Return [x, y] of the center of cell containing provided text 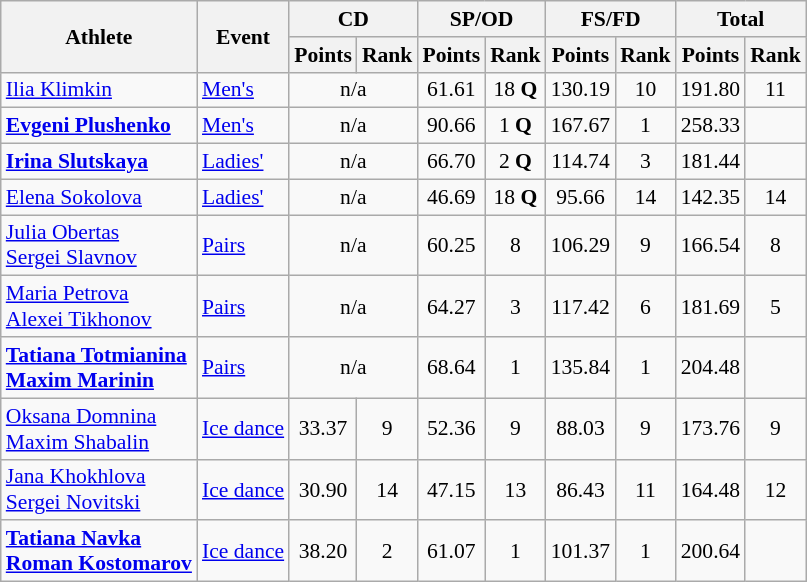
46.69 [451, 197]
142.35 [710, 197]
33.37 [323, 428]
Ilia Klimkin [99, 90]
6 [646, 306]
52.36 [451, 428]
61.07 [451, 552]
114.74 [580, 162]
13 [516, 490]
SP/OD [481, 19]
2 [388, 552]
FS/FD [611, 19]
Jana Khokhlova Sergei Novitski [99, 490]
167.67 [580, 126]
95.66 [580, 197]
Total [741, 19]
Oksana DomninaMaxim Shabalin [99, 428]
88.03 [580, 428]
30.90 [323, 490]
Tatiana TotmianinaMaxim Marinin [99, 368]
5 [776, 306]
64.27 [451, 306]
101.37 [580, 552]
173.76 [710, 428]
181.44 [710, 162]
181.69 [710, 306]
164.48 [710, 490]
Athlete [99, 36]
258.33 [710, 126]
130.19 [580, 90]
60.25 [451, 246]
106.29 [580, 246]
204.48 [710, 368]
66.70 [451, 162]
Event [243, 36]
Maria PetrovaAlexei Tikhonov [99, 306]
38.20 [323, 552]
200.64 [710, 552]
61.61 [451, 90]
1 Q [516, 126]
Tatiana NavkaRoman Kostomarov [99, 552]
Evgeni Plushenko [99, 126]
12 [776, 490]
Julia ObertasSergei Slavnov [99, 246]
Elena Sokolova [99, 197]
166.54 [710, 246]
191.80 [710, 90]
117.42 [580, 306]
68.64 [451, 368]
Irina Slutskaya [99, 162]
10 [646, 90]
2 Q [516, 162]
47.15 [451, 490]
135.84 [580, 368]
90.66 [451, 126]
86.43 [580, 490]
CD [353, 19]
